Determine the (X, Y) coordinate at the center of the cell enclosing the given text.  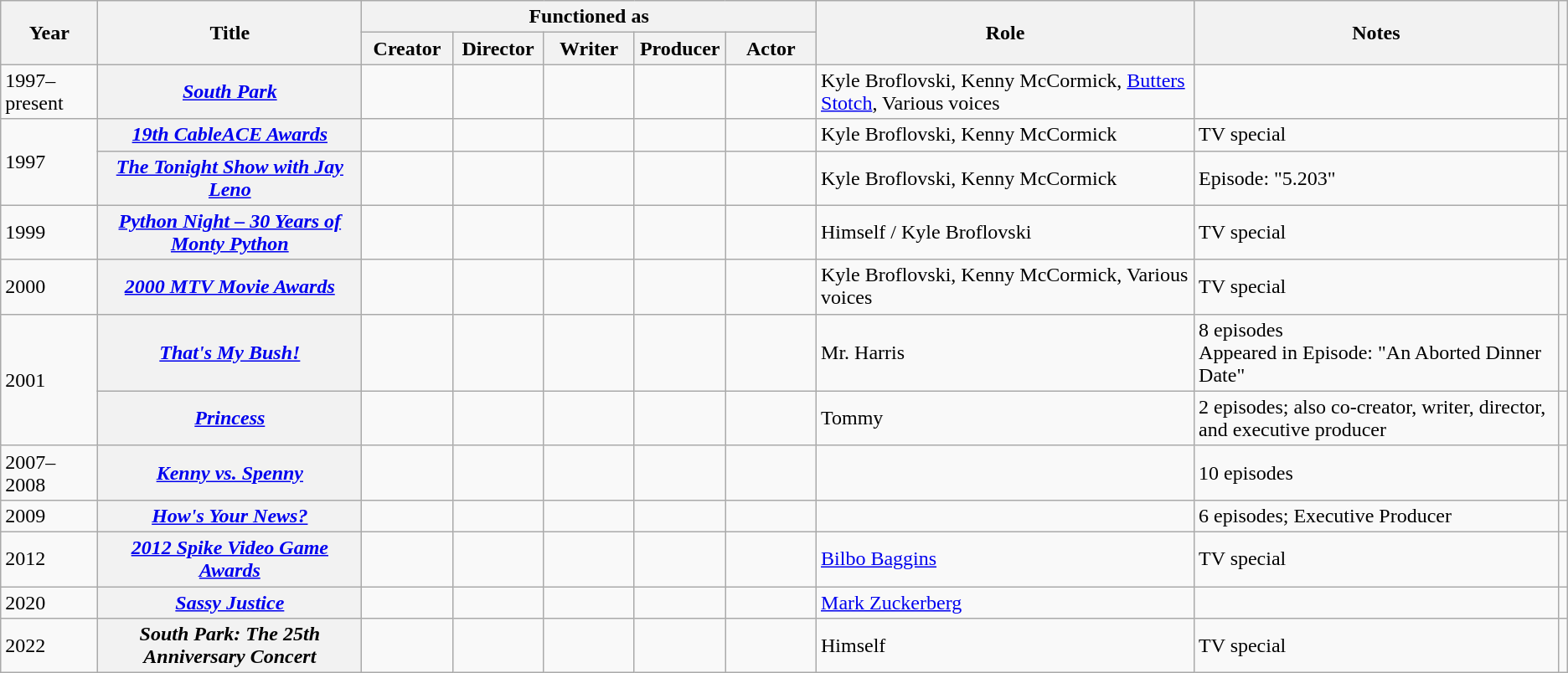
10 episodes (1377, 472)
Himself / Kyle Broflovski (1005, 233)
Kyle Broflovski, Kenny McCormick, Butters Stotch, Various voices (1005, 92)
Sassy Justice (230, 602)
Producer (680, 49)
Notes (1377, 33)
Kyle Broflovski, Kenny McCormick, Various voices (1005, 286)
South Park (230, 92)
Kenny vs. Spenny (230, 472)
1997–present (49, 92)
6 episodes; Executive Producer (1377, 516)
Actor (771, 49)
2012 Spike Video Game Awards (230, 559)
Himself (1005, 646)
South Park: The 25th Anniversary Concert (230, 646)
Year (49, 33)
1999 (49, 233)
2000 (49, 286)
How's Your News? (230, 516)
Director (498, 49)
2001 (49, 380)
Python Night – 30 Years of Monty Python (230, 233)
2007–2008 (49, 472)
Mr. Harris (1005, 352)
Mark Zuckerberg (1005, 602)
2009 (49, 516)
2000 MTV Movie Awards (230, 286)
Tommy (1005, 419)
2012 (49, 559)
8 episodesAppeared in Episode: "An Aborted Dinner Date" (1377, 352)
2020 (49, 602)
That's My Bush! (230, 352)
Role (1005, 33)
The Tonight Show with Jay Leno (230, 177)
Title (230, 33)
2 episodes; also co-creator, writer, director, and executive producer (1377, 419)
Bilbo Baggins (1005, 559)
1997 (49, 162)
Episode: "5.203" (1377, 177)
Writer (590, 49)
Creator (407, 49)
Princess (230, 419)
Functioned as (590, 17)
19th CableACE Awards (230, 135)
2022 (49, 646)
